Determine the (X, Y) coordinate at the center of the cell enclosing the given text.  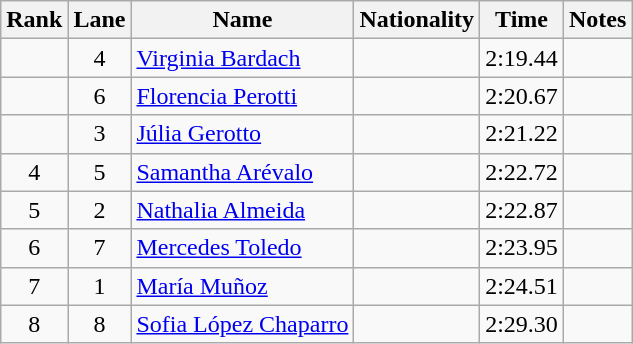
2:29.30 (522, 324)
2:21.22 (522, 134)
Rank (34, 20)
Sofia López Chaparro (242, 324)
2:24.51 (522, 286)
2:20.67 (522, 96)
Name (242, 20)
2:23.95 (522, 248)
Notes (597, 20)
Virginia Bardach (242, 58)
Lane (100, 20)
Florencia Perotti (242, 96)
Júlia Gerotto (242, 134)
María Muñoz (242, 286)
2:19.44 (522, 58)
2:22.87 (522, 210)
2:22.72 (522, 172)
Samantha Arévalo (242, 172)
2 (100, 210)
1 (100, 286)
3 (100, 134)
Nationality (417, 20)
Nathalia Almeida (242, 210)
Time (522, 20)
Mercedes Toledo (242, 248)
